For the text-containing cell, return its midpoint in [X, Y] coordinate format. 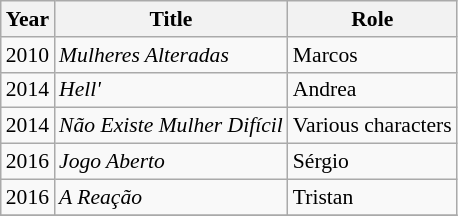
Marcos [372, 55]
A Reação [171, 197]
Various characters [372, 126]
Andrea [372, 90]
2010 [28, 55]
Jogo Aberto [171, 162]
Sérgio [372, 162]
Não Existe Mulher Difícil [171, 126]
Year [28, 19]
Role [372, 19]
Mulheres Alteradas [171, 55]
Title [171, 19]
Tristan [372, 197]
Hell' [171, 90]
